Search for the cell housing the specified text and yield its (x, y) center coordinate. 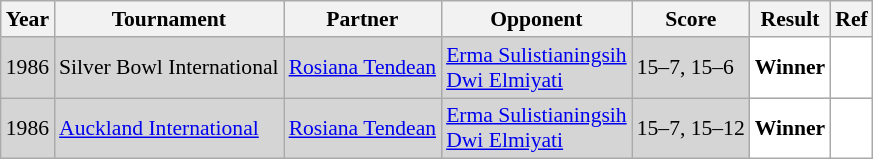
Silver Bowl International (169, 68)
Partner (362, 19)
Opponent (536, 19)
Result (790, 19)
15–7, 15–6 (691, 68)
Auckland International (169, 128)
Score (691, 19)
Ref (851, 19)
Year (28, 19)
Tournament (169, 19)
15–7, 15–12 (691, 128)
